Return the [x, y] coordinate for the center point of the cell that contains the specified text.  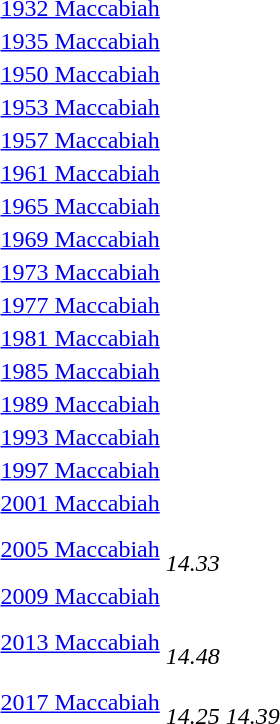
14.33 [192, 550]
14.48 [192, 642]
